Scan for the cell matching the given text and deliver its (X, Y) coordinate at center. 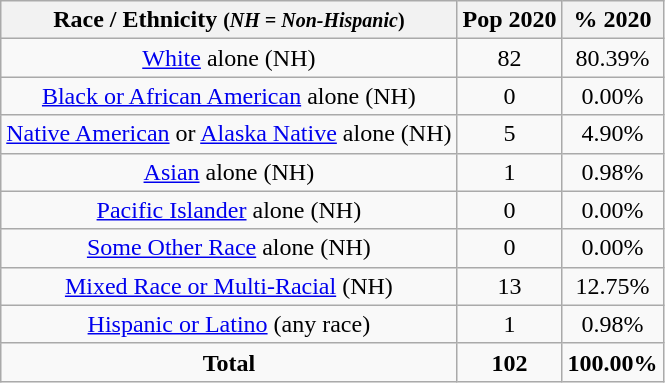
Total (229, 362)
Pacific Islander alone (NH) (229, 210)
Mixed Race or Multi-Racial (NH) (229, 286)
102 (510, 362)
80.39% (612, 58)
Some Other Race alone (NH) (229, 248)
Pop 2020 (510, 20)
% 2020 (612, 20)
White alone (NH) (229, 58)
Black or African American alone (NH) (229, 96)
5 (510, 134)
Hispanic or Latino (any race) (229, 324)
82 (510, 58)
Native American or Alaska Native alone (NH) (229, 134)
4.90% (612, 134)
Race / Ethnicity (NH = Non-Hispanic) (229, 20)
12.75% (612, 286)
13 (510, 286)
100.00% (612, 362)
Asian alone (NH) (229, 172)
